Find where the given text appears and provide that cell's center as [X, Y] coordinate. 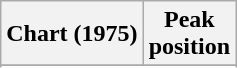
Peak position [189, 34]
Chart (1975) [72, 34]
